For the text-containing cell, return its midpoint in [X, Y] coordinate format. 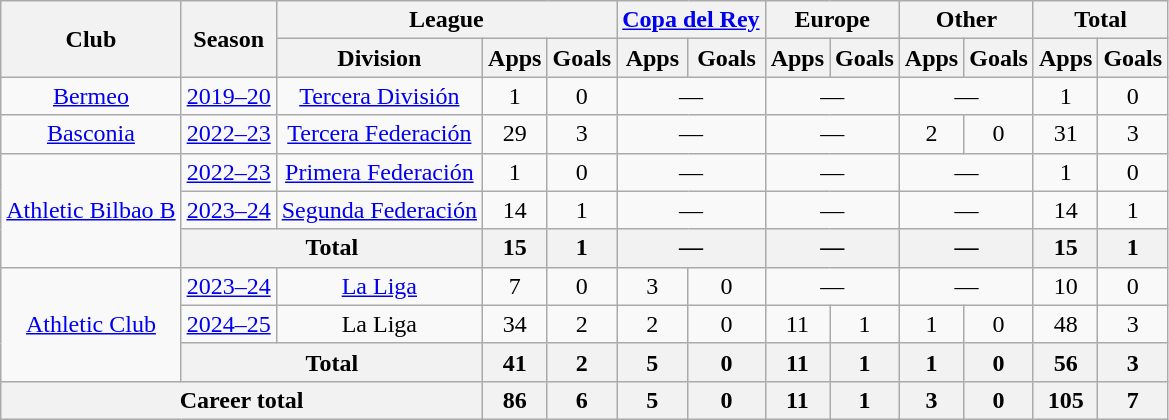
Division [379, 58]
41 [515, 362]
105 [1065, 400]
10 [1065, 286]
Copa del Rey [691, 20]
Other [966, 20]
Athletic Bilbao B [91, 210]
Tercera División [379, 96]
Segunda Federación [379, 210]
2019–20 [228, 96]
Athletic Club [91, 324]
Club [91, 39]
Primera Federación [379, 172]
6 [582, 400]
2024–25 [228, 324]
34 [515, 324]
29 [515, 134]
Europe [832, 20]
League [446, 20]
56 [1065, 362]
31 [1065, 134]
Basconia [91, 134]
Tercera Federación [379, 134]
Career total [242, 400]
48 [1065, 324]
86 [515, 400]
Bermeo [91, 96]
Season [228, 39]
